Pinpoint the cell where the given text exists, returning its (X, Y) midpoint coordinate. 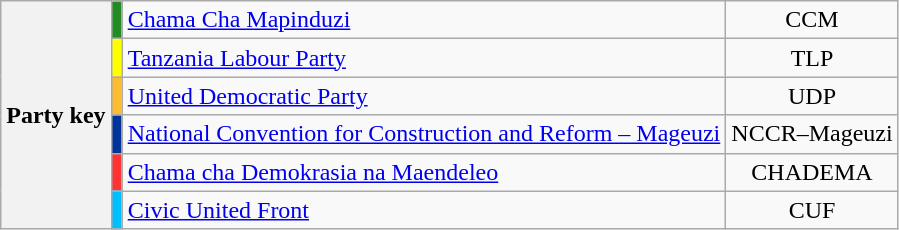
Party key (56, 115)
Chama cha Demokrasia na Maendeleo (424, 172)
Chama Cha Mapinduzi (424, 20)
United Democratic Party (424, 96)
National Convention for Construction and Reform – Mageuzi (424, 134)
UDP (812, 96)
CHADEMA (812, 172)
Civic United Front (424, 210)
TLP (812, 58)
CCM (812, 20)
Tanzania Labour Party (424, 58)
CUF (812, 210)
NCCR–Mageuzi (812, 134)
